Locate the cell with the specified text and output its [x, y] center coordinate. 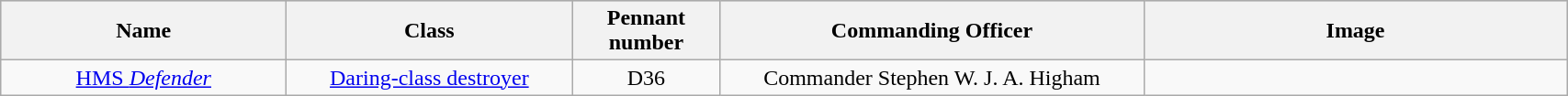
Commander Stephen W. J. A. Higham [931, 78]
Name [143, 31]
Daring-class destroyer [430, 78]
D36 [647, 78]
Class [430, 31]
Pennant number [647, 31]
Commanding Officer [931, 31]
Image [1356, 31]
HMS Defender [143, 78]
